Determine the [X, Y] coordinate at the center of the cell enclosing the given text.  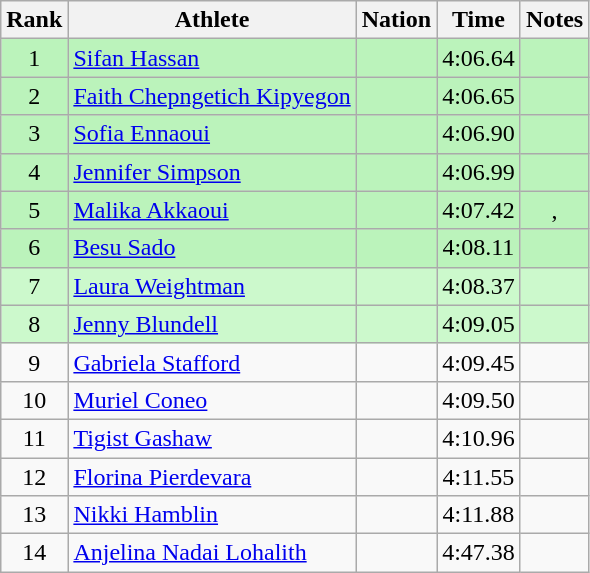
Florina Pierdevara [212, 477]
4:11.88 [479, 515]
4:07.42 [479, 210]
Sofia Ennaoui [212, 134]
Besu Sado [212, 248]
4:06.64 [479, 58]
14 [34, 553]
Jenny Blundell [212, 324]
10 [34, 400]
4:06.90 [479, 134]
Nikki Hamblin [212, 515]
Faith Chepngetich Kipyegon [212, 96]
1 [34, 58]
4:08.11 [479, 248]
4:11.55 [479, 477]
Gabriela Stafford [212, 362]
, [554, 210]
3 [34, 134]
Athlete [212, 20]
7 [34, 286]
5 [34, 210]
Rank [34, 20]
4:09.45 [479, 362]
2 [34, 96]
13 [34, 515]
12 [34, 477]
Time [479, 20]
4:10.96 [479, 438]
11 [34, 438]
Tigist Gashaw [212, 438]
9 [34, 362]
4 [34, 172]
8 [34, 324]
Notes [554, 20]
Malika Akkaoui [212, 210]
4:08.37 [479, 286]
4:09.05 [479, 324]
Muriel Coneo [212, 400]
Jennifer Simpson [212, 172]
6 [34, 248]
Laura Weightman [212, 286]
Nation [396, 20]
Anjelina Nadai Lohalith [212, 553]
4:06.65 [479, 96]
4:09.50 [479, 400]
Sifan Hassan [212, 58]
4:47.38 [479, 553]
4:06.99 [479, 172]
